Return [x, y] of the center of cell containing provided text 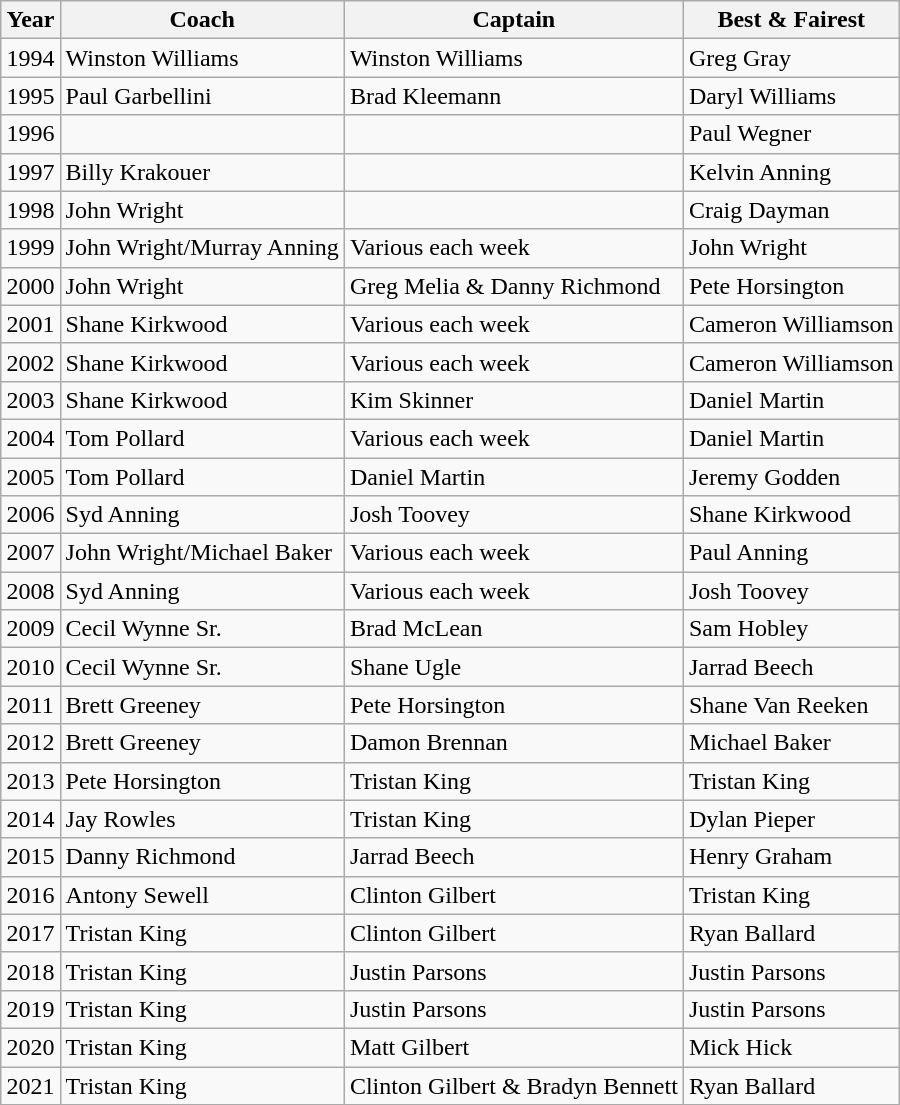
1994 [30, 58]
2013 [30, 781]
Paul Anning [791, 553]
Clinton Gilbert & Bradyn Bennett [514, 1085]
1997 [30, 172]
Kim Skinner [514, 400]
Danny Richmond [202, 857]
2009 [30, 629]
2020 [30, 1047]
2006 [30, 515]
Jay Rowles [202, 819]
Daryl Williams [791, 96]
2004 [30, 438]
2015 [30, 857]
2021 [30, 1085]
Henry Graham [791, 857]
2008 [30, 591]
2007 [30, 553]
Coach [202, 20]
2002 [30, 362]
1996 [30, 134]
Antony Sewell [202, 895]
Brad McLean [514, 629]
2019 [30, 1009]
2005 [30, 477]
Shane Ugle [514, 667]
2011 [30, 705]
1995 [30, 96]
2017 [30, 933]
Sam Hobley [791, 629]
Greg Melia & Danny Richmond [514, 286]
2010 [30, 667]
2014 [30, 819]
1998 [30, 210]
2012 [30, 743]
Best & Fairest [791, 20]
2000 [30, 286]
Brad Kleemann [514, 96]
Greg Gray [791, 58]
2001 [30, 324]
John Wright/Murray Anning [202, 248]
Michael Baker [791, 743]
2003 [30, 400]
Mick Hick [791, 1047]
Year [30, 20]
Paul Wegner [791, 134]
Matt Gilbert [514, 1047]
2016 [30, 895]
Jeremy Godden [791, 477]
Kelvin Anning [791, 172]
John Wright/Michael Baker [202, 553]
Shane Van Reeken [791, 705]
Dylan Pieper [791, 819]
Billy Krakouer [202, 172]
Paul Garbellini [202, 96]
Damon Brennan [514, 743]
Craig Dayman [791, 210]
Captain [514, 20]
2018 [30, 971]
1999 [30, 248]
